From the cell containing the given text, extract its center point as (X, Y) coordinate. 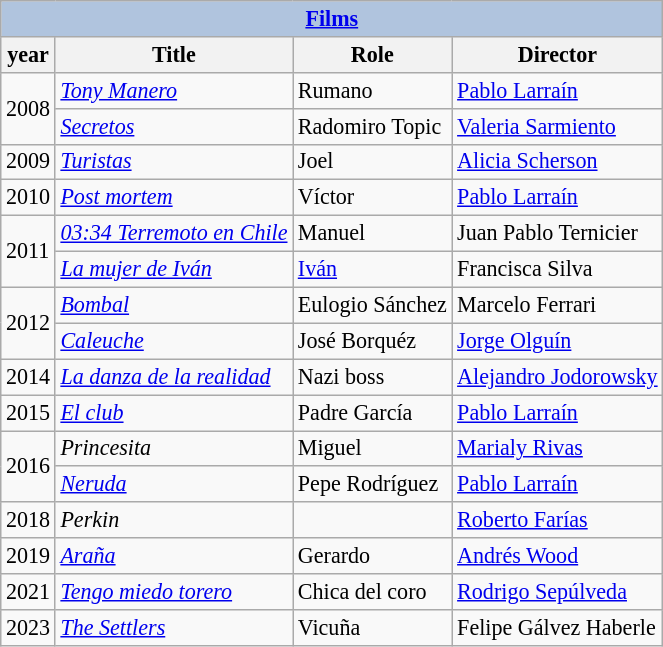
Francisca Silva (558, 269)
Roberto Farías (558, 520)
Title (174, 54)
Andrés Wood (558, 556)
La mujer de Iván (174, 269)
Jorge Olguín (558, 341)
Araña (174, 556)
2010 (28, 198)
Eulogio Sánchez (372, 305)
Bombal (174, 305)
03:34 Terremoto en Chile (174, 233)
Juan Pablo Ternicier (558, 233)
José Borquéz (372, 341)
Rumano (372, 90)
Secretos (174, 126)
Radomiro Topic (372, 126)
Gerardo (372, 556)
2009 (28, 162)
Neruda (174, 484)
2019 (28, 556)
Vicuña (372, 627)
2012 (28, 323)
Rodrigo Sepúlveda (558, 591)
Marialy Rivas (558, 448)
Valeria Sarmiento (558, 126)
Felipe Gálvez Haberle (558, 627)
2014 (28, 377)
Alejandro Jodorowsky (558, 377)
La danza de la realidad (174, 377)
2023 (28, 627)
Padre García (372, 412)
Joel (372, 162)
El club (174, 412)
Role (372, 54)
Caleuche (174, 341)
2021 (28, 591)
The Settlers (174, 627)
Iván (372, 269)
Nazi boss (372, 377)
Perkin (174, 520)
Princesita (174, 448)
Films (332, 18)
year (28, 54)
Director (558, 54)
2011 (28, 251)
2015 (28, 412)
2008 (28, 108)
2016 (28, 466)
Turistas (174, 162)
Post mortem (174, 198)
2018 (28, 520)
Alicia Scherson (558, 162)
Chica del coro (372, 591)
Víctor (372, 198)
Pepe Rodríguez (372, 484)
Marcelo Ferrari (558, 305)
Miguel (372, 448)
Tony Manero (174, 90)
Manuel (372, 233)
Tengo miedo torero (174, 591)
